Output the (X, Y) coordinate of the center of the cell containing the given text.  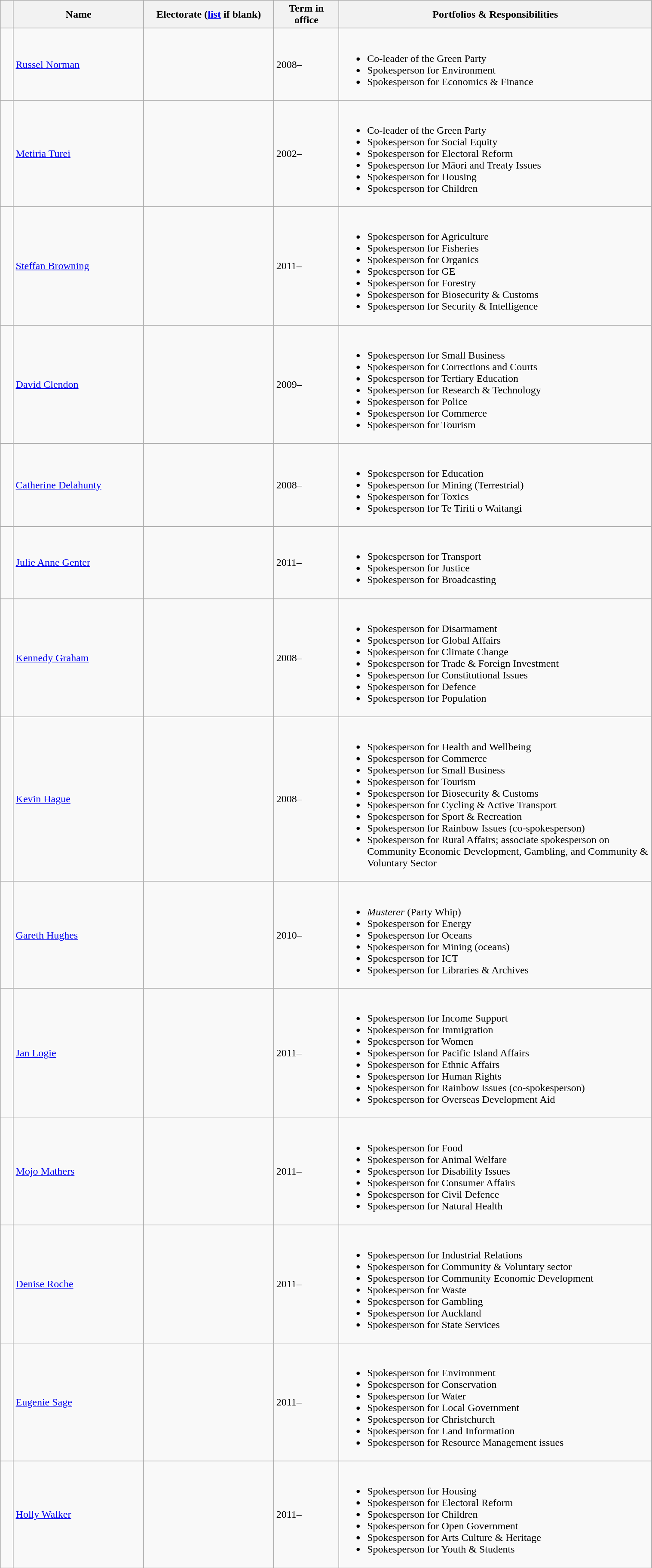
Metiria Turei (78, 153)
Holly Walker (78, 1515)
2010– (306, 935)
Spokesperson for TransportSpokesperson for JusticeSpokesperson for Broadcasting (495, 562)
Mojo Mathers (78, 1171)
David Clendon (78, 384)
Eugenie Sage (78, 1402)
Kennedy Graham (78, 658)
Denise Roche (78, 1284)
2009– (306, 384)
Term in office (306, 15)
Russel Norman (78, 64)
Kevin Hague (78, 799)
Steffan Browning (78, 266)
Portfolios & Responsibilities (495, 15)
2002– (306, 153)
Name (78, 15)
Gareth Hughes (78, 935)
Catherine Delahunty (78, 485)
Electorate (list if blank) (209, 15)
Co-leader of the Green PartySpokesperson for EnvironmentSpokesperson for Economics & Finance (495, 64)
Julie Anne Genter (78, 562)
Spokesperson for EducationSpokesperson for Mining (Terrestrial)Spokesperson for ToxicsSpokesperson for Te Tiriti o Waitangi (495, 485)
Jan Logie (78, 1053)
